Return (x, y) of the center of cell containing provided text 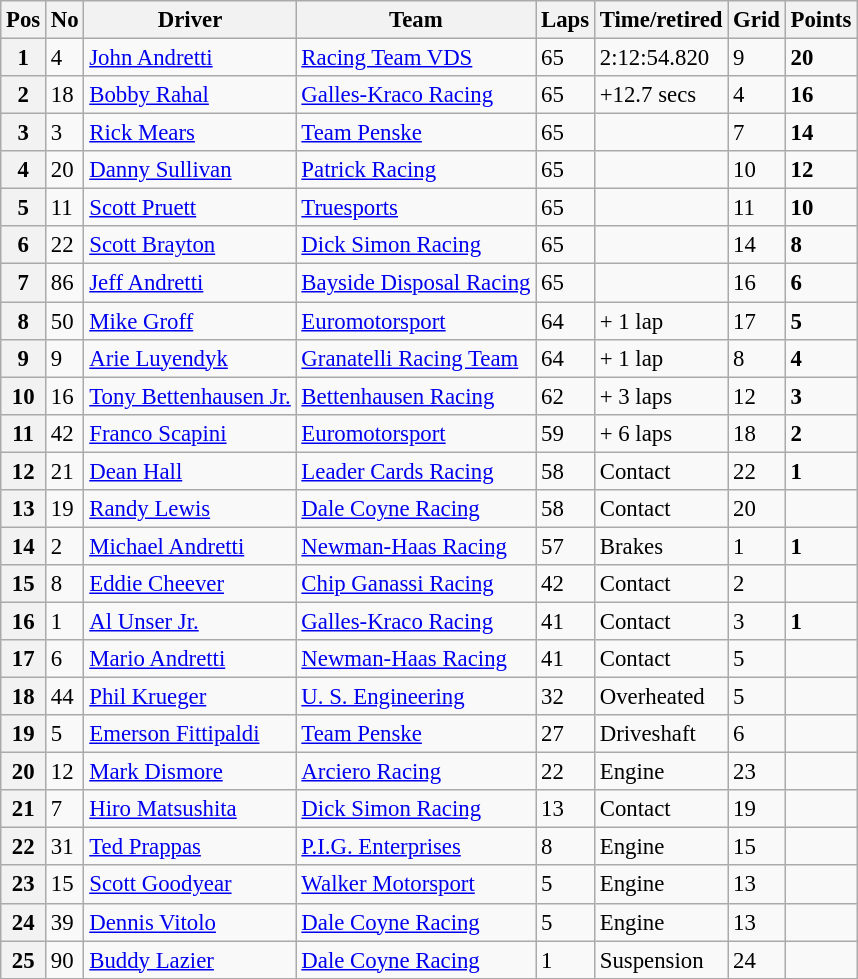
John Andretti (190, 58)
Mario Andretti (190, 659)
Bobby Rahal (190, 95)
Mark Dismore (190, 772)
Tony Bettenhausen Jr. (190, 396)
27 (566, 734)
Laps (566, 20)
Scott Brayton (190, 245)
50 (65, 321)
Granatelli Racing Team (416, 358)
Danny Sullivan (190, 170)
Al Unser Jr. (190, 621)
U. S. Engineering (416, 697)
Hiro Matsushita (190, 809)
Scott Pruett (190, 208)
32 (566, 697)
Grid (756, 20)
Eddie Cheever (190, 584)
Bayside Disposal Racing (416, 283)
Truesports (416, 208)
+ 6 laps (660, 433)
Mike Groff (190, 321)
62 (566, 396)
Randy Lewis (190, 509)
39 (65, 922)
31 (65, 847)
Bettenhausen Racing (416, 396)
P.I.G. Enterprises (416, 847)
Racing Team VDS (416, 58)
Driver (190, 20)
86 (65, 283)
Scott Goodyear (190, 885)
Arie Luyendyk (190, 358)
Suspension (660, 960)
Buddy Lazier (190, 960)
No (65, 20)
Dennis Vitolo (190, 922)
Time/retired (660, 20)
Pos (24, 20)
Rick Mears (190, 133)
Michael Andretti (190, 546)
Ted Prappas (190, 847)
Brakes (660, 546)
Leader Cards Racing (416, 471)
90 (65, 960)
+12.7 secs (660, 95)
Arciero Racing (416, 772)
Overheated (660, 697)
Phil Krueger (190, 697)
Walker Motorsport (416, 885)
Emerson Fittipaldi (190, 734)
Points (820, 20)
Team (416, 20)
25 (24, 960)
2:12:54.820 (660, 58)
Driveshaft (660, 734)
Chip Ganassi Racing (416, 584)
+ 3 laps (660, 396)
Patrick Racing (416, 170)
44 (65, 697)
59 (566, 433)
Dean Hall (190, 471)
Franco Scapini (190, 433)
57 (566, 546)
Jeff Andretti (190, 283)
